Extract the (x, y) coordinate from the center of the cell holding the provided text.  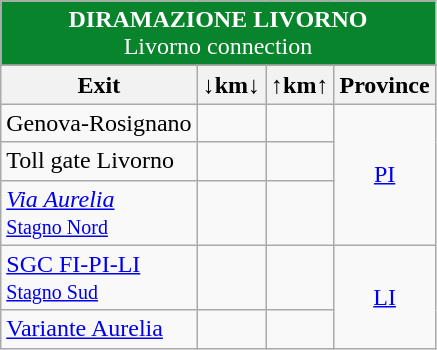
Variante Aurelia (99, 329)
Province (384, 85)
↓km↓ (231, 85)
Via AureliaStagno Nord (99, 212)
Genova-Rosignano (99, 123)
Exit (99, 85)
SGC FI-PI-LIStagno Sud (99, 278)
DIRAMAZIONE LIVORNOLivorno connection (218, 34)
PI (384, 174)
↑km↑ (300, 85)
LI (384, 296)
Toll gate Livorno (99, 161)
